Scan for the cell matching the given text and deliver its [X, Y] coordinate at center. 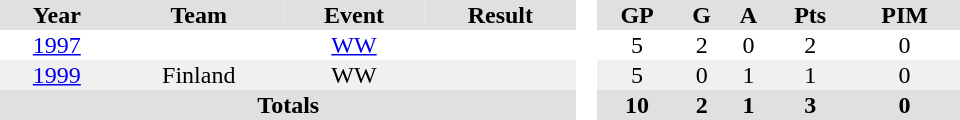
1997 [57, 45]
Team [199, 15]
Finland [199, 75]
3 [810, 105]
Pts [810, 15]
Event [354, 15]
A [748, 15]
GP [638, 15]
Totals [288, 105]
G [702, 15]
Result [500, 15]
PIM [904, 15]
Year [57, 15]
10 [638, 105]
1999 [57, 75]
